Find where the given text appears and provide that cell's center as [X, Y] coordinate. 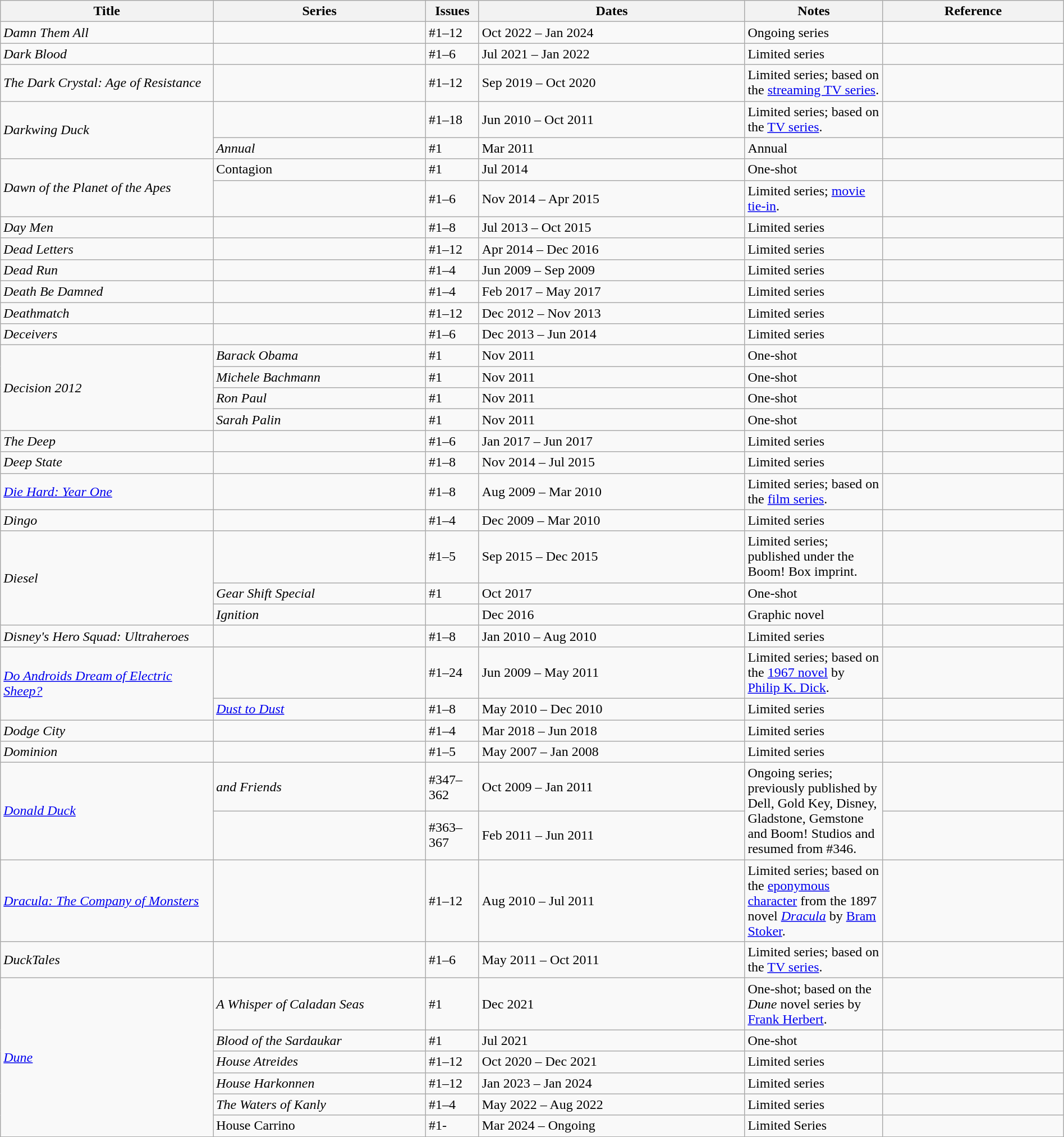
Dracula: The Company of Monsters [107, 901]
Contagion [320, 169]
Apr 2014 – Dec 2016 [612, 249]
Darkwing Duck [107, 130]
Die Hard: Year One [107, 492]
Nov 2014 – Jul 2015 [612, 462]
Feb 2017 – May 2017 [612, 291]
The Deep [107, 441]
Oct 2017 [612, 593]
Dark Blood [107, 54]
#1- [452, 1126]
Jun 2009 – Sep 2009 [612, 270]
May 2011 – Oct 2011 [612, 960]
Dec 2021 [612, 1004]
Mar 2018 – Jun 2018 [612, 730]
Death Be Damned [107, 291]
Disney's Hero Squad: Ultraheroes [107, 636]
#1–24 [452, 672]
Jul 2021 [612, 1040]
Oct 2020 – Dec 2021 [612, 1062]
Aug 2009 – Mar 2010 [612, 492]
Dingo [107, 520]
DuckTales [107, 960]
Oct 2009 – Jan 2011 [612, 787]
Michele Bachmann [320, 377]
Barack Obama [320, 356]
Graphic novel [814, 615]
May 2007 – Jan 2008 [612, 752]
Decision 2012 [107, 388]
Blood of the Sardaukar [320, 1040]
Reference [973, 11]
Jul 2013 – Oct 2015 [612, 227]
Dec 2012 – Nov 2013 [612, 313]
Nov 2014 – Apr 2015 [612, 199]
Mar 2011 [612, 148]
Dune [107, 1057]
Title [107, 11]
Do Androids Dream of Electric Sheep? [107, 683]
Limited series; based on the 1967 novel by Philip K. Dick. [814, 672]
Mar 2024 – Ongoing [612, 1126]
Notes [814, 11]
May 2010 – Dec 2010 [612, 709]
A Whisper of Caladan Seas [320, 1004]
The Dark Crystal: Age of Resistance [107, 83]
Series [320, 11]
The Waters of Kanly [320, 1104]
Dec 2009 – Mar 2010 [612, 520]
Sep 2019 – Oct 2020 [612, 83]
Deep State [107, 462]
#1–18 [452, 119]
Jul 2014 [612, 169]
Dawn of the Planet of the Apes [107, 187]
Dates [612, 11]
Aug 2010 – Jul 2011 [612, 901]
Diesel [107, 578]
Oct 2022 – Jan 2024 [612, 33]
Donald Duck [107, 812]
Dead Run [107, 270]
Damn Them All [107, 33]
Jun 2010 – Oct 2011 [612, 119]
Issues [452, 11]
Feb 2011 – Jun 2011 [612, 835]
Jul 2021 – Jan 2022 [612, 54]
Gear Shift Special [320, 593]
Ongoing series; previously published by Dell, Gold Key, Disney, Gladstone, Gemstone and Boom! Studios and resumed from #346. [814, 812]
#363–367 [452, 835]
and Friends [320, 787]
Limited series; based on the streaming TV series. [814, 83]
Limited series; published under the Boom! Box imprint. [814, 557]
May 2022 – Aug 2022 [612, 1104]
#347–362 [452, 787]
Jan 2023 – Jan 2024 [612, 1083]
Dominion [107, 752]
Limited series; based on the film series. [814, 492]
House Harkonnen [320, 1083]
Jan 2017 – Jun 2017 [612, 441]
Sarah Palin [320, 420]
Ongoing series [814, 33]
Jun 2009 – May 2011 [612, 672]
Dead Letters [107, 249]
Dust to Dust [320, 709]
House Atreides [320, 1062]
Deathmatch [107, 313]
Sep 2015 – Dec 2015 [612, 557]
Dec 2016 [612, 615]
Ron Paul [320, 398]
Dec 2013 – Jun 2014 [612, 334]
Dodge City [107, 730]
House Carrino [320, 1126]
Deceivers [107, 334]
Limited Series [814, 1126]
Day Men [107, 227]
Limited series; movie tie-in. [814, 199]
Jan 2010 – Aug 2010 [612, 636]
Limited series; based on the eponymous character from the 1897 novel Dracula by Bram Stoker. [814, 901]
One-shot; based on the Dune novel series by Frank Herbert. [814, 1004]
Ignition [320, 615]
